Return the (x, y) coordinate for the center point of the cell that contains the specified text.  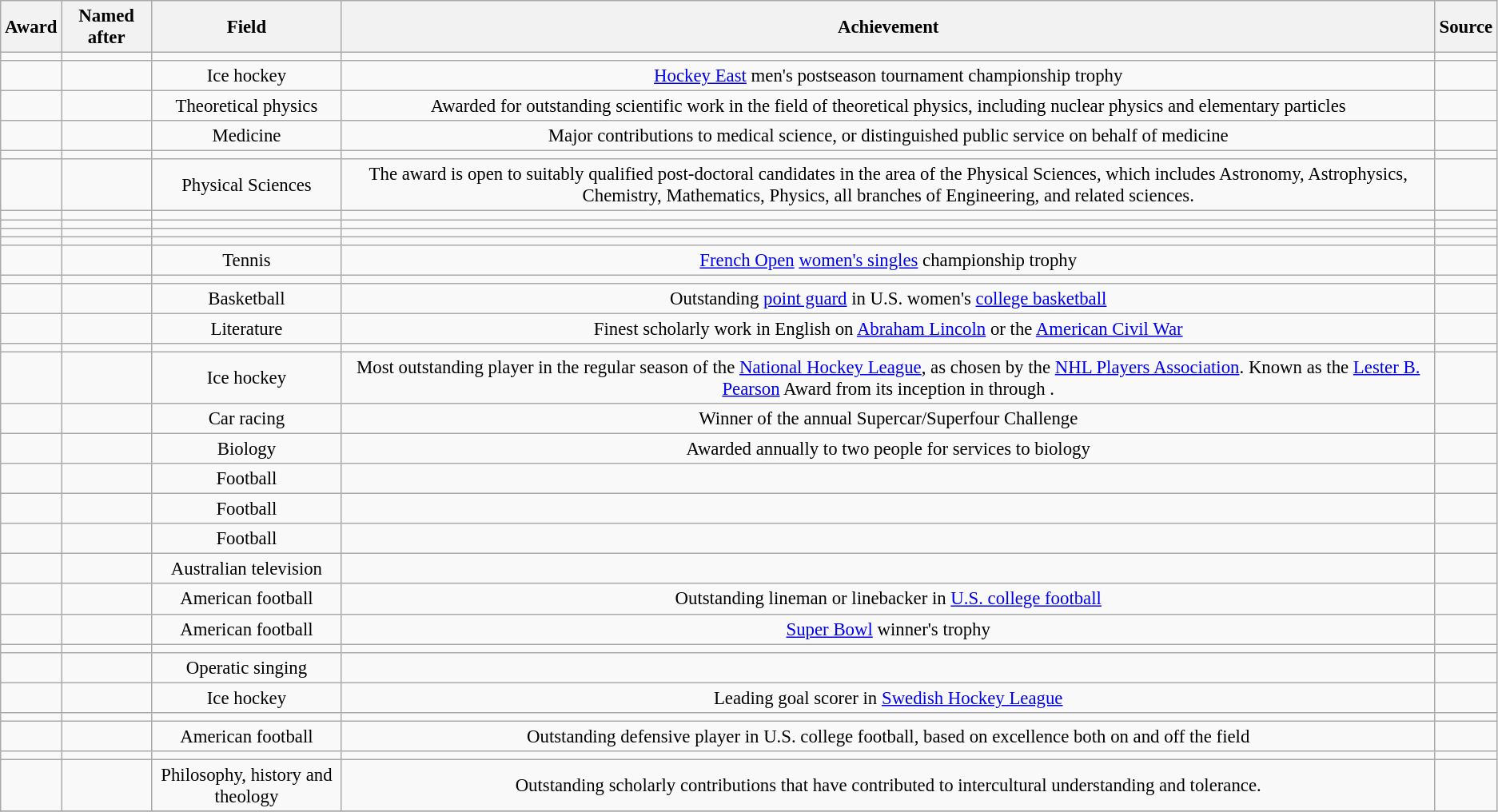
Winner of the annual Supercar/Superfour Challenge (888, 419)
Literature (247, 328)
Awarded for outstanding scientific work in the field of theoretical physics, including nuclear physics and elementary particles (888, 106)
Award (31, 27)
Outstanding point guard in U.S. women's college basketball (888, 299)
Field (247, 27)
Biology (247, 449)
Theoretical physics (247, 106)
Outstanding lineman or linebacker in U.S. college football (888, 599)
Operatic singing (247, 667)
Car racing (247, 419)
Physical Sciences (247, 185)
Awarded annually to two people for services to biology (888, 449)
Outstanding defensive player in U.S. college football, based on excellence both on and off the field (888, 736)
Basketball (247, 299)
Source (1466, 27)
Finest scholarly work in English on Abraham Lincoln or the American Civil War (888, 328)
Australian television (247, 569)
Achievement (888, 27)
Hockey East men's postseason tournament championship trophy (888, 76)
Philosophy, history and theology (247, 785)
Major contributions to medical science, or distinguished public service on behalf of medicine (888, 136)
French Open women's singles championship trophy (888, 260)
Medicine (247, 136)
Tennis (247, 260)
Outstanding scholarly contributions that have contributed to intercultural understanding and tolerance. (888, 785)
Leading goal scorer in Swedish Hockey League (888, 698)
Named after (107, 27)
Super Bowl winner's trophy (888, 629)
